Identify which cell holds the provided text, then report its [x, y] central coordinate. 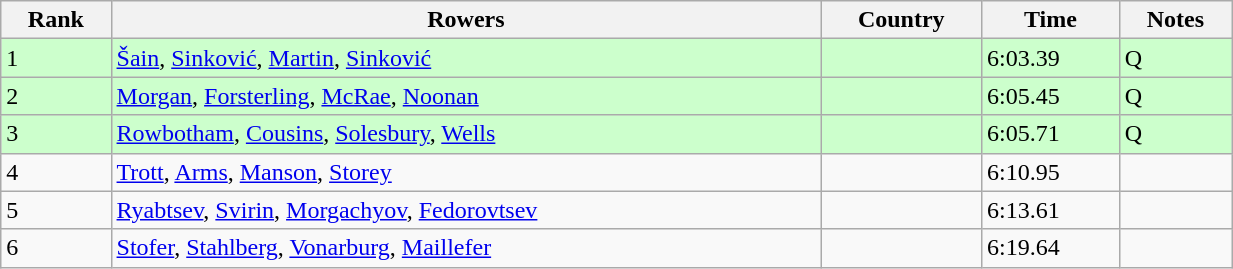
5 [56, 210]
Morgan, Forsterling, McRae, Noonan [466, 96]
Šain, Sinković, Martin, Sinković [466, 58]
Rowers [466, 20]
6:03.39 [1051, 58]
6:19.64 [1051, 248]
6:05.45 [1051, 96]
1 [56, 58]
3 [56, 134]
Stofer, Stahlberg, Vonarburg, Maillefer [466, 248]
Ryabtsev, Svirin, Morgachyov, Fedorovtsev [466, 210]
Rank [56, 20]
Time [1051, 20]
Notes [1175, 20]
Trott, Arms, Manson, Storey [466, 172]
6:05.71 [1051, 134]
Rowbotham, Cousins, Solesbury, Wells [466, 134]
4 [56, 172]
Country [902, 20]
6 [56, 248]
2 [56, 96]
6:10.95 [1051, 172]
6:13.61 [1051, 210]
